Identify which cell holds the provided text, then report its [x, y] central coordinate. 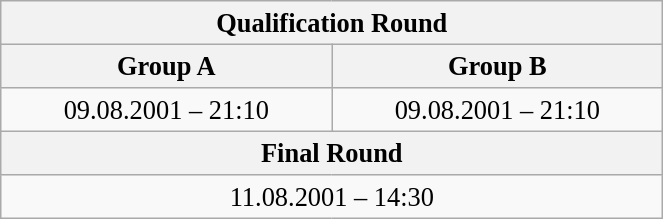
Group A [166, 66]
Qualification Round [332, 22]
11.08.2001 – 14:30 [332, 197]
Group B [498, 66]
Final Round [332, 153]
